Search for the cell housing the specified text and yield its (X, Y) center coordinate. 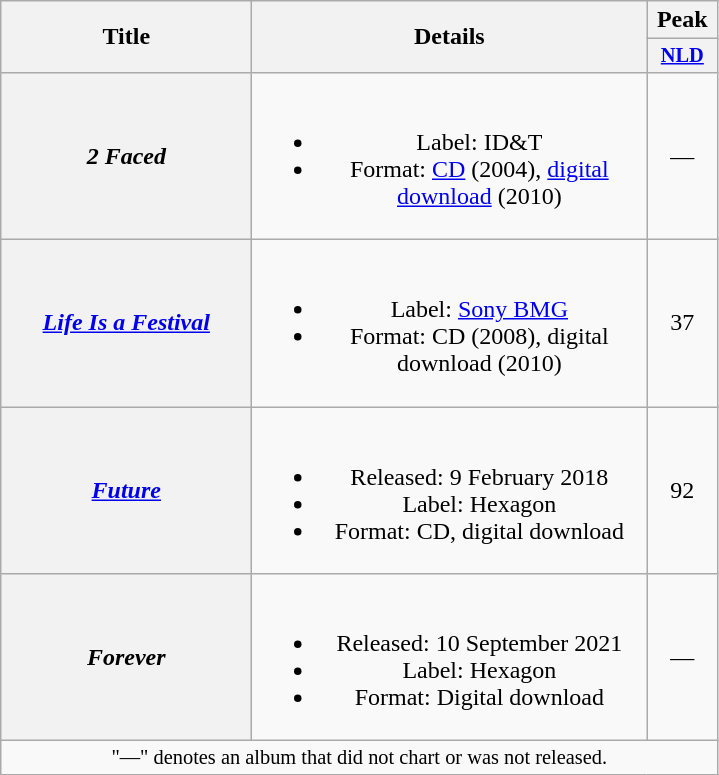
2 Faced (126, 156)
Forever (126, 658)
Peak (682, 20)
Details (450, 37)
37 (682, 324)
NLD (682, 56)
"—" denotes an album that did not chart or was not released. (360, 758)
Label: Sony BMGFormat: CD (2008), digital download (2010) (450, 324)
Life Is a Festival (126, 324)
Title (126, 37)
92 (682, 490)
Released: 10 September 2021Label: HexagonFormat: Digital download (450, 658)
Future (126, 490)
Released: 9 February 2018Label: HexagonFormat: CD, digital download (450, 490)
Label: ID&TFormat: CD (2004), digital download (2010) (450, 156)
